Scan for the cell matching the given text and deliver its [x, y] coordinate at center. 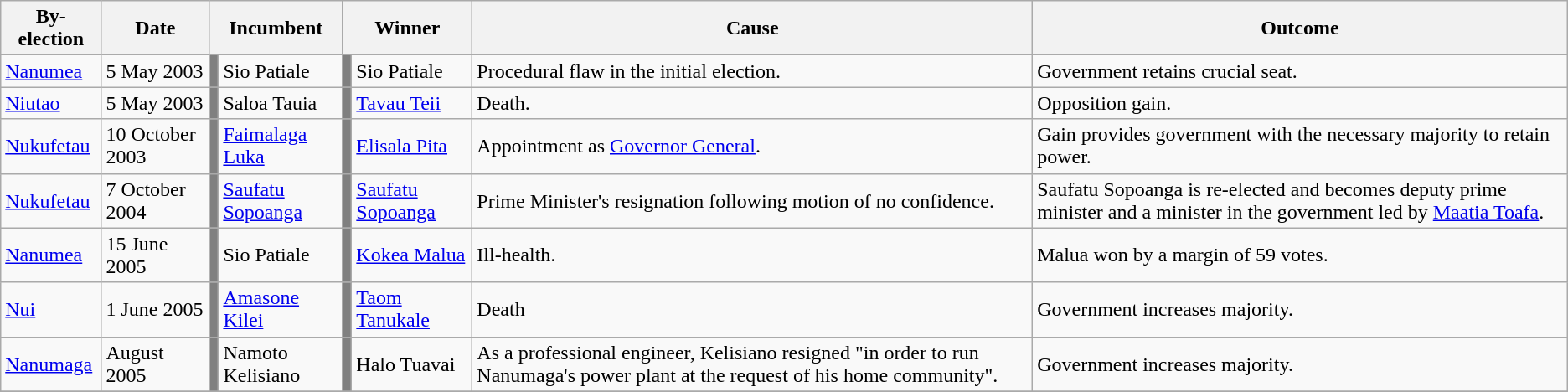
1 June 2005 [156, 310]
10 October 2003 [156, 146]
Gain provides government with the necessary majority to retain power. [1300, 146]
By-election [51, 28]
Prime Minister's resignation following motion of no confidence. [752, 201]
Government retains crucial seat. [1300, 71]
Death [752, 310]
As a professional engineer, Kelisiano resigned "in order to run Nanumaga's power plant at the request of his home community". [752, 364]
Ill-health. [752, 255]
Amasone Kilei [281, 310]
7 October 2004 [156, 201]
Halo Tuavai [412, 364]
Malua won by a margin of 59 votes. [1300, 255]
15 June 2005 [156, 255]
Saloa Tauia [281, 103]
Opposition gain. [1300, 103]
Appointment as Governor General. [752, 146]
Procedural flaw in the initial election. [752, 71]
Faimalaga Luka [281, 146]
Death. [752, 103]
Kokea Malua [412, 255]
Elisala Pita [412, 146]
Niutao [51, 103]
Nanumaga [51, 364]
Saufatu Sopoanga is re-elected and becomes deputy prime minister and a minister in the government led by Maatia Toafa. [1300, 201]
Namoto Kelisiano [281, 364]
Cause [752, 28]
Tavau Teii [412, 103]
Date [156, 28]
Incumbent [276, 28]
August 2005 [156, 364]
Nui [51, 310]
Outcome [1300, 28]
Taom Tanukale [412, 310]
Winner [407, 28]
